Detect which cell encompasses the target text, then output its [X, Y] center coordinate. 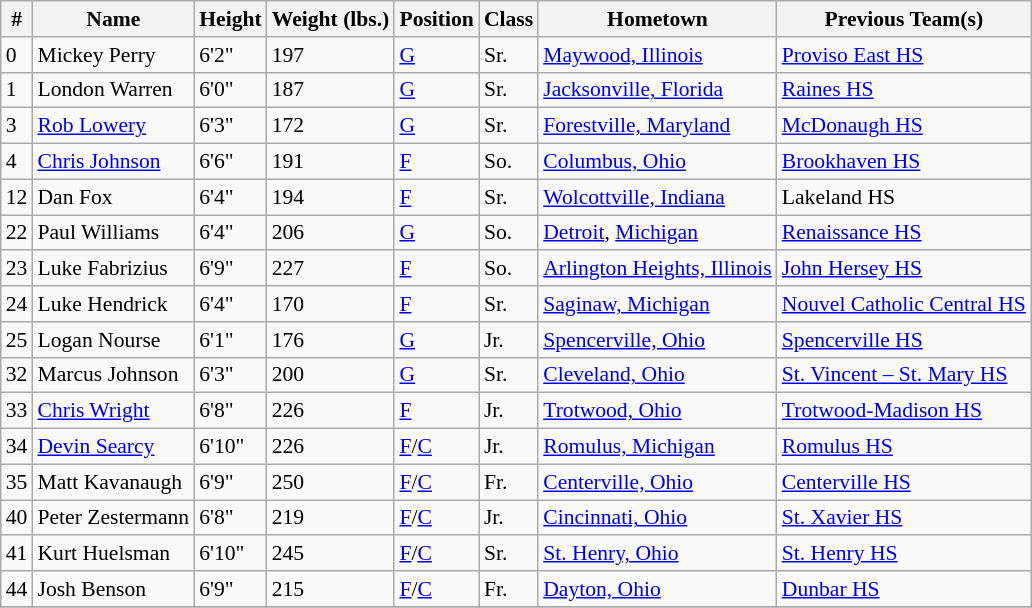
250 [331, 482]
Kurt Huelsman [113, 554]
Chris Wright [113, 411]
Rob Lowery [113, 126]
Class [508, 19]
6'2" [230, 55]
32 [17, 375]
Detroit, Michigan [658, 233]
1 [17, 90]
Cincinnati, Ohio [658, 518]
170 [331, 304]
Spencerville, Ohio [658, 340]
Logan Nourse [113, 340]
0 [17, 55]
Raines HS [904, 90]
191 [331, 162]
Cleveland, Ohio [658, 375]
227 [331, 269]
St. Henry HS [904, 554]
22 [17, 233]
Trotwood, Ohio [658, 411]
# [17, 19]
Columbus, Ohio [658, 162]
35 [17, 482]
Romulus, Michigan [658, 447]
John Hersey HS [904, 269]
Devin Searcy [113, 447]
219 [331, 518]
Weight (lbs.) [331, 19]
187 [331, 90]
Nouvel Catholic Central HS [904, 304]
Marcus Johnson [113, 375]
Peter Zestermann [113, 518]
Centerville HS [904, 482]
Brookhaven HS [904, 162]
Dan Fox [113, 197]
215 [331, 589]
Centerville, Ohio [658, 482]
Dunbar HS [904, 589]
Dayton, Ohio [658, 589]
206 [331, 233]
Proviso East HS [904, 55]
33 [17, 411]
Height [230, 19]
Position [436, 19]
St. Henry, Ohio [658, 554]
Arlington Heights, Illinois [658, 269]
25 [17, 340]
St. Vincent – St. Mary HS [904, 375]
Renaissance HS [904, 233]
Luke Hendrick [113, 304]
Spencerville HS [904, 340]
Saginaw, Michigan [658, 304]
Previous Team(s) [904, 19]
Matt Kavanaugh [113, 482]
41 [17, 554]
23 [17, 269]
Paul Williams [113, 233]
44 [17, 589]
200 [331, 375]
Chris Johnson [113, 162]
Lakeland HS [904, 197]
Name [113, 19]
6'0" [230, 90]
172 [331, 126]
Hometown [658, 19]
4 [17, 162]
197 [331, 55]
6'6" [230, 162]
Josh Benson [113, 589]
3 [17, 126]
Trotwood-Madison HS [904, 411]
34 [17, 447]
40 [17, 518]
Luke Fabrizius [113, 269]
176 [331, 340]
London Warren [113, 90]
Forestville, Maryland [658, 126]
Maywood, Illinois [658, 55]
194 [331, 197]
6'1" [230, 340]
Wolcottville, Indiana [658, 197]
12 [17, 197]
24 [17, 304]
McDonaugh HS [904, 126]
Romulus HS [904, 447]
Mickey Perry [113, 55]
St. Xavier HS [904, 518]
245 [331, 554]
Jacksonville, Florida [658, 90]
